Capture the cell that displays the provided text and extract its [X, Y] central coordinate. 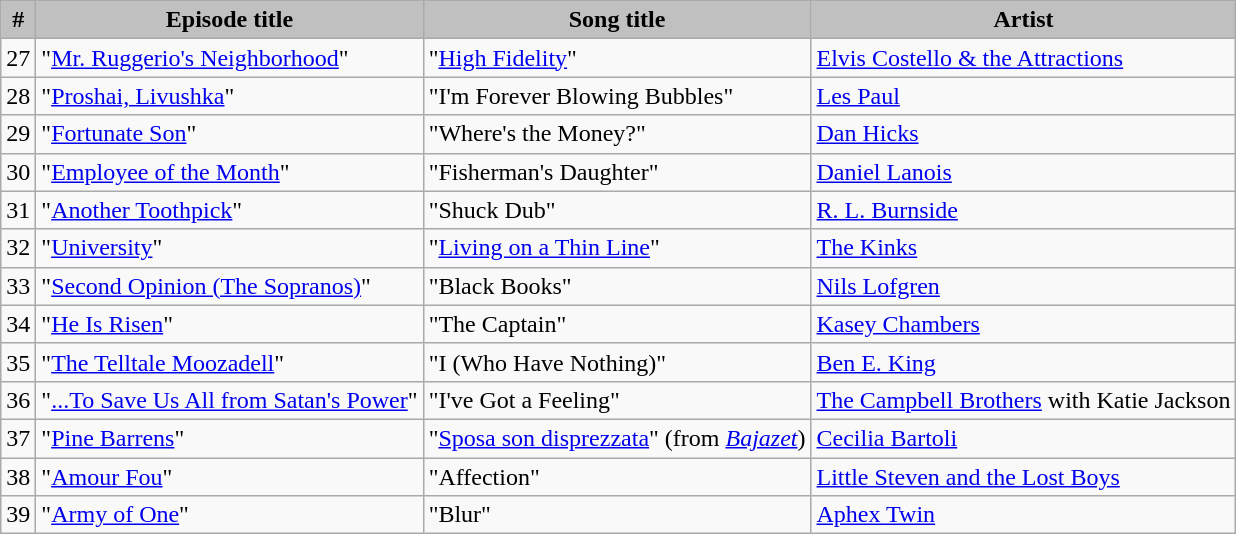
Daniel Lanois [1024, 172]
"He Is Risen" [230, 324]
"The Captain" [617, 324]
Little Steven and the Lost Boys [1024, 477]
30 [18, 172]
37 [18, 438]
"Blur" [617, 515]
Episode title [230, 20]
The Campbell Brothers with Katie Jackson [1024, 400]
Nils Lofgren [1024, 286]
"...To Save Us All from Satan's Power" [230, 400]
34 [18, 324]
"Sposa son disprezzata" (from Bajazet) [617, 438]
Artist [1024, 20]
Les Paul [1024, 96]
27 [18, 58]
"Amour Fou" [230, 477]
"Proshai, Livushka" [230, 96]
31 [18, 210]
The Kinks [1024, 248]
29 [18, 134]
Song title [617, 20]
R. L. Burnside [1024, 210]
"Black Books" [617, 286]
"I've Got a Feeling" [617, 400]
33 [18, 286]
36 [18, 400]
Kasey Chambers [1024, 324]
38 [18, 477]
35 [18, 362]
"Fisherman's Daughter" [617, 172]
"Fortunate Son" [230, 134]
28 [18, 96]
39 [18, 515]
Cecilia Bartoli [1024, 438]
"Living on a Thin Line" [617, 248]
"Pine Barrens" [230, 438]
"I (Who Have Nothing)" [617, 362]
"I'm Forever Blowing Bubbles" [617, 96]
"Mr. Ruggerio's Neighborhood" [230, 58]
"Employee of the Month" [230, 172]
Elvis Costello & the Attractions [1024, 58]
"Another Toothpick" [230, 210]
"Second Opinion (The Sopranos)" [230, 286]
"High Fidelity" [617, 58]
"Army of One" [230, 515]
"Shuck Dub" [617, 210]
Ben E. King [1024, 362]
"Where's the Money?" [617, 134]
# [18, 20]
"Affection" [617, 477]
32 [18, 248]
Aphex Twin [1024, 515]
"The Telltale Moozadell" [230, 362]
"University" [230, 248]
Dan Hicks [1024, 134]
